From the cell containing the given text, extract its center point as (X, Y) coordinate. 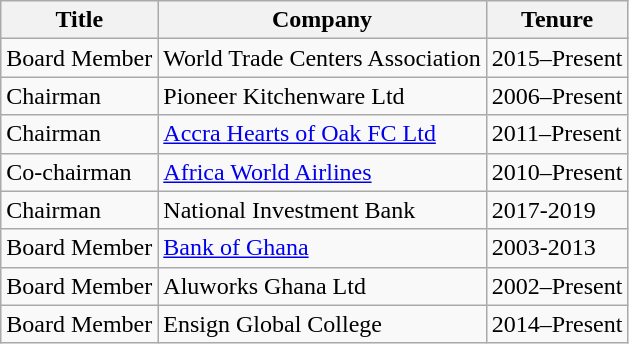
Bank of Ghana (322, 248)
2003-2013 (557, 248)
2015–Present (557, 58)
Company (322, 20)
2010–Present (557, 172)
2011–Present (557, 134)
2017-2019 (557, 210)
Ensign Global College (322, 324)
Africa World Airlines (322, 172)
Accra Hearts of Oak FC Ltd (322, 134)
National Investment Bank (322, 210)
2014–Present (557, 324)
Co-chairman (80, 172)
Pioneer Kitchenware Ltd (322, 96)
2002–Present (557, 286)
Aluworks Ghana Ltd (322, 286)
Title (80, 20)
Tenure (557, 20)
World Trade Centers Association (322, 58)
2006–Present (557, 96)
